Search for the cell housing the specified text and yield its (X, Y) center coordinate. 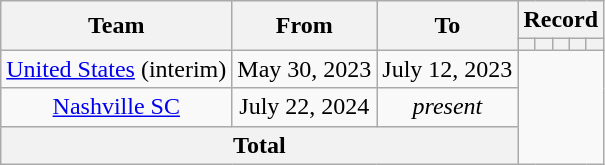
From (304, 26)
To (448, 26)
May 30, 2023 (304, 69)
United States (interim) (116, 69)
Total (260, 145)
Team (116, 26)
Nashville SC (116, 107)
Record (561, 20)
present (448, 107)
July 12, 2023 (448, 69)
July 22, 2024 (304, 107)
